Detect which cell encompasses the target text, then output its (x, y) center coordinate. 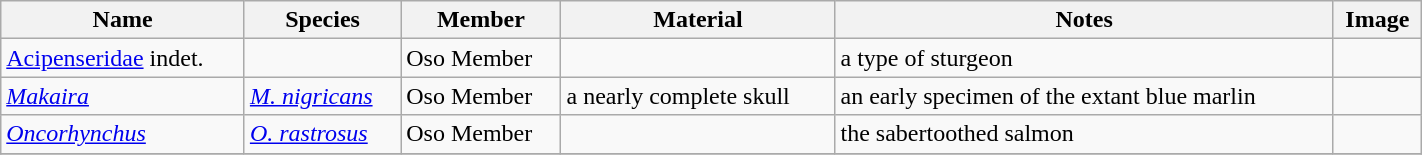
a type of sturgeon (1084, 58)
Name (123, 20)
Makaira (123, 96)
Material (698, 20)
M. nigricans (322, 96)
O. rastrosus (322, 134)
Acipenseridae indet. (123, 58)
Species (322, 20)
Notes (1084, 20)
Member (481, 20)
the sabertoothed salmon (1084, 134)
an early specimen of the extant blue marlin (1084, 96)
a nearly complete skull (698, 96)
Image (1377, 20)
Oncorhynchus (123, 134)
